Find where the given text appears and provide that cell's center as [x, y] coordinate. 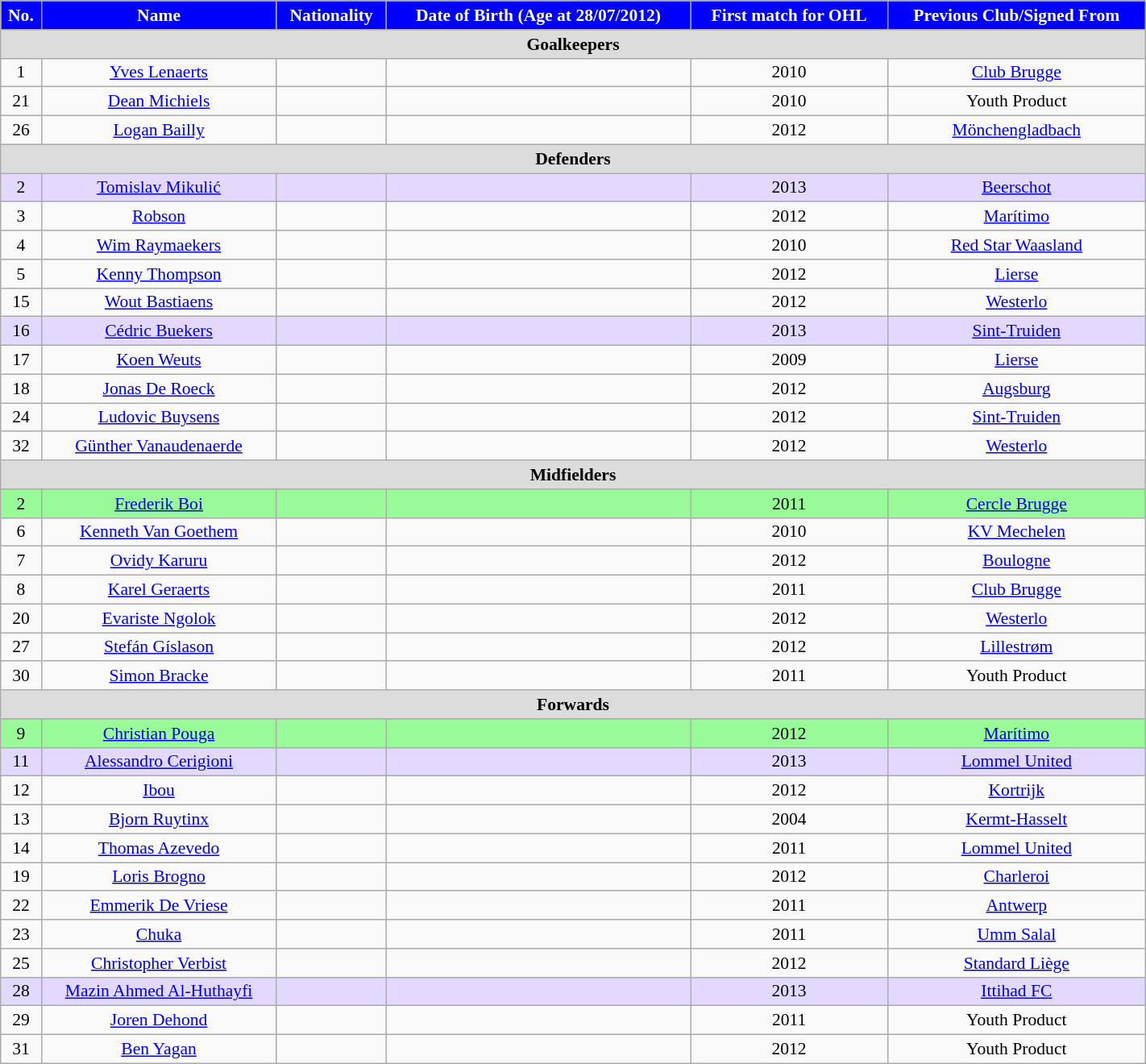
Stefán Gíslason [159, 647]
Jonas De Roeck [159, 389]
Alessandro Cerigioni [159, 762]
Christopher Verbist [159, 963]
28 [21, 991]
Forwards [573, 704]
1 [21, 73]
9 [21, 734]
2009 [790, 360]
31 [21, 1049]
Günther Vanaudenaerde [159, 447]
27 [21, 647]
Goalkeepers [573, 44]
Christian Pouga [159, 734]
Name [159, 15]
19 [21, 877]
Bjorn Ruytinx [159, 820]
11 [21, 762]
Ben Yagan [159, 1049]
Tomislav Mikulić [159, 188]
6 [21, 532]
Cédric Buekers [159, 331]
24 [21, 418]
Karel Geraerts [159, 590]
Joren Dehond [159, 1020]
Thomas Azevedo [159, 848]
2004 [790, 820]
18 [21, 389]
Cercle Brugge [1016, 504]
Kortrijk [1016, 791]
First match for OHL [790, 15]
13 [21, 820]
Augsburg [1016, 389]
Wim Raymaekers [159, 245]
16 [21, 331]
Ibou [159, 791]
Loris Brogno [159, 877]
Antwerp [1016, 906]
7 [21, 561]
5 [21, 274]
Mönchengladbach [1016, 131]
Ittihad FC [1016, 991]
Dean Michiels [159, 102]
Beerschot [1016, 188]
3 [21, 217]
Logan Bailly [159, 131]
25 [21, 963]
Red Star Waasland [1016, 245]
Koen Weuts [159, 360]
14 [21, 848]
23 [21, 934]
26 [21, 131]
17 [21, 360]
Mazin Ahmed Al-Huthayfi [159, 991]
Yves Lenaerts [159, 73]
Previous Club/Signed From [1016, 15]
20 [21, 618]
29 [21, 1020]
Boulogne [1016, 561]
21 [21, 102]
Wout Bastiaens [159, 302]
4 [21, 245]
Evariste Ngolok [159, 618]
30 [21, 676]
Emmerik De Vriese [159, 906]
Midfielders [573, 475]
No. [21, 15]
Charleroi [1016, 877]
Umm Salal [1016, 934]
Date of Birth (Age at 28/07/2012) [538, 15]
15 [21, 302]
8 [21, 590]
Kenny Thompson [159, 274]
Chuka [159, 934]
Robson [159, 217]
Frederik Boi [159, 504]
Simon Bracke [159, 676]
Lillestrøm [1016, 647]
32 [21, 447]
Ludovic Buysens [159, 418]
Standard Liège [1016, 963]
Defenders [573, 159]
22 [21, 906]
Kermt-Hasselt [1016, 820]
Nationality [331, 15]
KV Mechelen [1016, 532]
12 [21, 791]
Kenneth Van Goethem [159, 532]
Ovidy Karuru [159, 561]
